From the cell containing the given text, extract its center point as (x, y) coordinate. 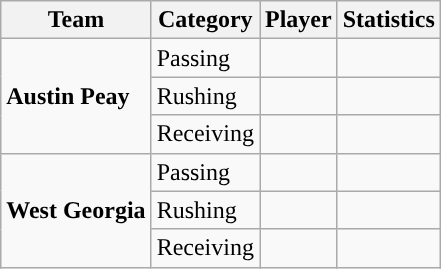
Team (76, 20)
Statistics (388, 20)
Category (205, 20)
West Georgia (76, 210)
Austin Peay (76, 96)
Player (299, 20)
